Scan for the cell matching the given text and deliver its [X, Y] coordinate at center. 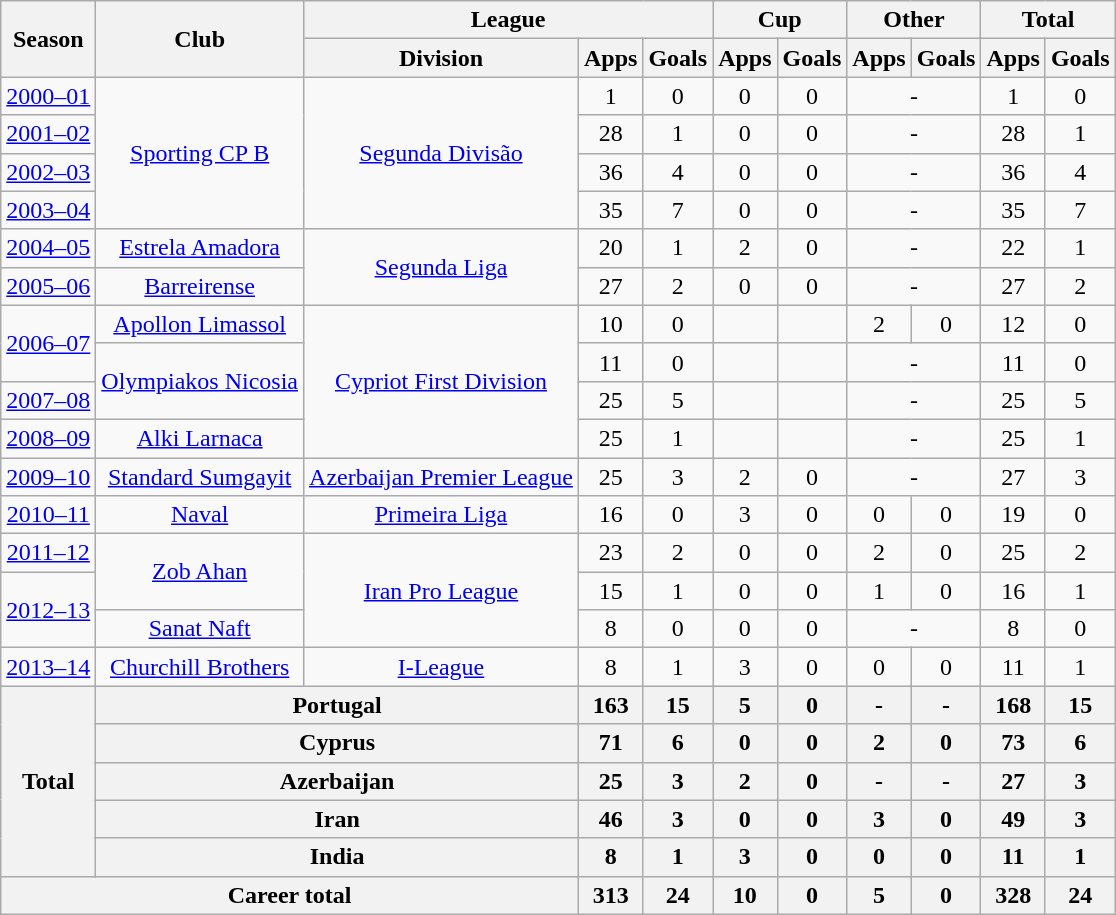
2007–08 [48, 400]
Sporting CP B [200, 153]
Sanat Naft [200, 629]
Segunda Liga [442, 267]
Apollon Limassol [200, 324]
2002–03 [48, 172]
I-League [442, 667]
23 [610, 553]
Standard Sumgayit [200, 477]
20 [610, 248]
313 [610, 895]
Cup [780, 20]
Season [48, 39]
Olympiakos Nicosia [200, 381]
Segunda Divisão [442, 153]
Naval [200, 515]
168 [1013, 705]
2011–12 [48, 553]
2000–01 [48, 96]
2013–14 [48, 667]
46 [610, 819]
328 [1013, 895]
Barreirense [200, 286]
2010–11 [48, 515]
Career total [290, 895]
Cyprus [338, 743]
2005–06 [48, 286]
Division [442, 58]
19 [1013, 515]
2008–09 [48, 438]
73 [1013, 743]
League [508, 20]
India [338, 857]
Churchill Brothers [200, 667]
163 [610, 705]
Iran Pro League [442, 591]
2009–10 [48, 477]
Estrela Amadora [200, 248]
12 [1013, 324]
Other [914, 20]
Zob Ahan [200, 572]
2004–05 [48, 248]
2006–07 [48, 343]
Club [200, 39]
22 [1013, 248]
2001–02 [48, 134]
Iran [338, 819]
Alki Larnaca [200, 438]
Azerbaijan [338, 781]
Cypriot First Division [442, 381]
49 [1013, 819]
71 [610, 743]
Primeira Liga [442, 515]
2012–13 [48, 610]
2003–04 [48, 210]
Azerbaijan Premier League [442, 477]
Portugal [338, 705]
